From the cell containing the given text, extract its center point as [X, Y] coordinate. 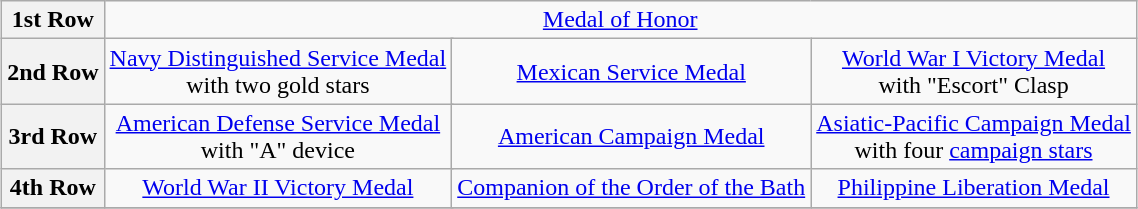
4th Row [53, 188]
Navy Distinguished Service Medal with two gold stars [278, 72]
Asiatic-Pacific Campaign Medal with four campaign stars [974, 136]
3rd Row [53, 136]
Companion of the Order of the Bath [632, 188]
Medal of Honor [620, 20]
American Defense Service Medal with "A" device [278, 136]
Philippine Liberation Medal [974, 188]
American Campaign Medal [632, 136]
World War I Victory Medal with "Escort" Clasp [974, 72]
World War II Victory Medal [278, 188]
1st Row [53, 20]
Mexican Service Medal [632, 72]
2nd Row [53, 72]
